Pinpoint the cell where the given text exists, returning its (X, Y) midpoint coordinate. 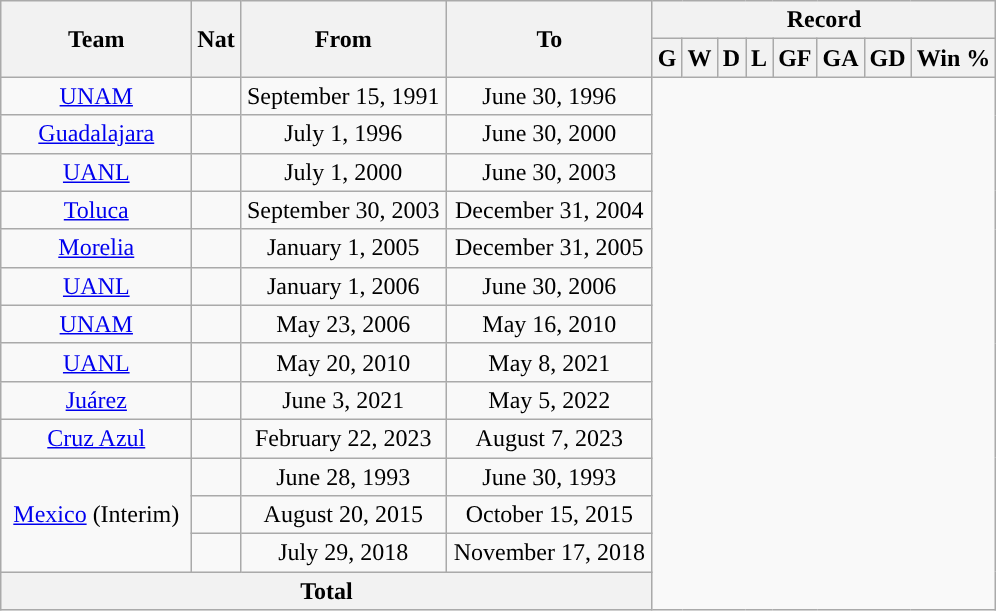
D (731, 58)
June 30, 2006 (549, 286)
Morelia (96, 248)
June 30, 2003 (549, 172)
Toluca (96, 210)
February 22, 2023 (343, 438)
September 15, 1991 (343, 96)
May 8, 2021 (549, 362)
May 5, 2022 (549, 400)
G (667, 58)
January 1, 2006 (343, 286)
Mexico (Interim) (96, 515)
May 16, 2010 (549, 324)
June 30, 2000 (549, 134)
October 15, 2015 (549, 515)
W (700, 58)
July 1, 2000 (343, 172)
GD (888, 58)
GF (795, 58)
Guadalajara (96, 134)
L (760, 58)
From (343, 39)
Team (96, 39)
September 30, 2003 (343, 210)
Total (327, 591)
Record (824, 20)
May 20, 2010 (343, 362)
June 3, 2021 (343, 400)
November 17, 2018 (549, 553)
January 1, 2005 (343, 248)
December 31, 2004 (549, 210)
December 31, 2005 (549, 248)
August 20, 2015 (343, 515)
July 29, 2018 (343, 553)
GA (840, 58)
Nat (216, 39)
June 28, 1993 (343, 477)
Cruz Azul (96, 438)
May 23, 2006 (343, 324)
Win % (954, 58)
To (549, 39)
August 7, 2023 (549, 438)
June 30, 1993 (549, 477)
July 1, 1996 (343, 134)
June 30, 1996 (549, 96)
Juárez (96, 400)
